Locate the cell with the specified text and output its [X, Y] center coordinate. 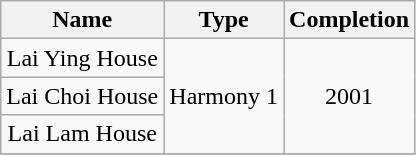
Harmony 1 [224, 96]
Completion [350, 20]
Lai Ying House [82, 58]
Lai Choi House [82, 96]
2001 [350, 96]
Name [82, 20]
Type [224, 20]
Lai Lam House [82, 134]
